For the text-containing cell, return its midpoint in (X, Y) coordinate format. 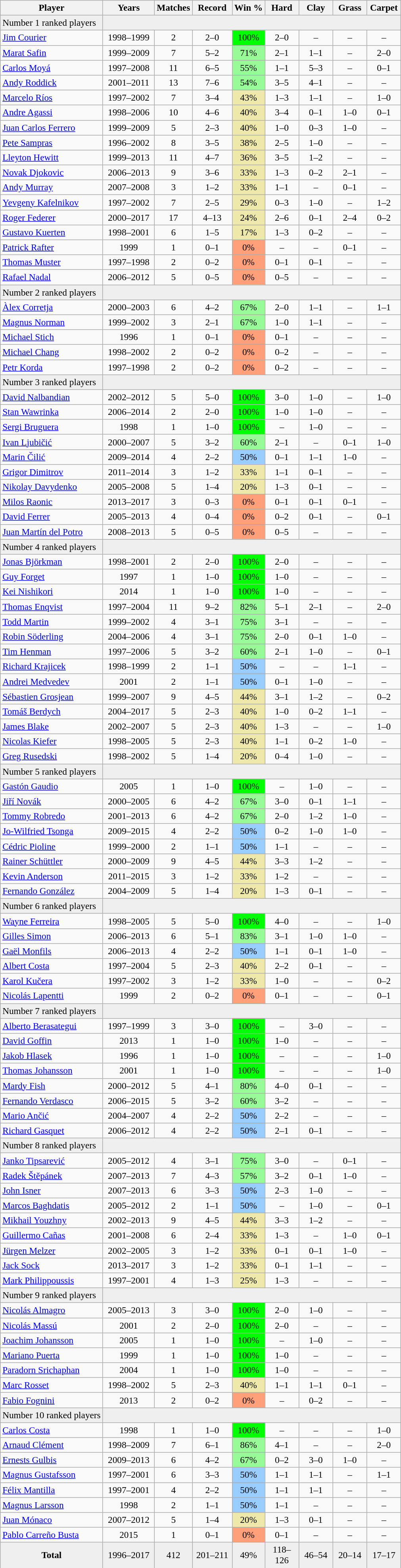
Thomas Muster (52, 262)
2006–2015 (129, 1100)
2004–2017 (129, 711)
1997–2008 (129, 67)
Jiří Novák (52, 801)
Clay (316, 8)
2002–2005 (129, 1250)
Stan Wawrinka (52, 412)
Arnaud Clément (52, 1445)
6–1 (213, 1445)
2000–2003 (129, 307)
Juan Mónaco (52, 1520)
Number 1 ranked players (52, 23)
2009–2014 (129, 457)
Gilles Simon (52, 936)
1–5 (213, 232)
1996–2017 (129, 1555)
Magnus Larsson (52, 1505)
Nikolay Davydenko (52, 487)
Tim Henman (52, 651)
38% (248, 142)
Win % (248, 8)
Number 3 ranked players (52, 382)
Nicolas Kiefer (52, 741)
201–211 (213, 1555)
Pete Sampras (52, 142)
Richard Gasquet (52, 1131)
4–13 (213, 217)
Number 4 ranked players (52, 546)
Kei Nishikori (52, 592)
Number 5 ranked players (52, 771)
Mikhail Youzhny (52, 1220)
Fernando Verdasco (52, 1100)
36% (248, 157)
Andrei Medvedev (52, 681)
Hard (282, 8)
David Ferrer (52, 517)
4–6 (213, 113)
49% (248, 1555)
4–7 (213, 157)
Yevgeny Kafelnikov (52, 202)
2006–2014 (129, 412)
2000–2007 (129, 442)
2000–2012 (129, 1086)
Paradorn Srichaphan (52, 1370)
2000–2009 (129, 861)
Janko Tipsarević (52, 1160)
3–6 (213, 172)
Grass (350, 8)
Tomáš Berdych (52, 711)
412 (174, 1555)
Grigor Dimitrov (52, 472)
Jonas Björkman (52, 562)
Gastón Gaudio (52, 786)
8 (174, 142)
24% (248, 217)
55% (248, 67)
Nicolás Massú (52, 1325)
Wayne Ferreira (52, 921)
Karol Kučera (52, 981)
Lleyton Hewitt (52, 157)
2004–2009 (129, 891)
2001–2008 (129, 1235)
Mardy Fish (52, 1086)
1999–2013 (129, 157)
Petr Korda (52, 367)
Jakob Hlasek (52, 1056)
2000–2005 (129, 801)
Andy Roddick (52, 82)
Patrick Rafter (52, 247)
Greg Rusedski (52, 756)
Robin Söderling (52, 636)
Juan Martín del Potro (52, 532)
Andre Agassi (52, 113)
Thomas Johansson (52, 1071)
1998–2006 (129, 113)
Rafael Nadal (52, 277)
Marcelo Ríos (52, 97)
Jürgen Melzer (52, 1250)
17–17 (384, 1555)
Michael Stich (52, 337)
71% (248, 53)
Number 6 ranked players (52, 906)
Juan Carlos Ferrero (52, 128)
7–6 (213, 82)
Marat Safin (52, 53)
83% (248, 936)
Joachim Johansson (52, 1340)
5–3 (316, 67)
Marc Rosset (52, 1385)
54% (248, 82)
29% (248, 202)
4–3 (213, 1175)
2002–2013 (129, 1220)
86% (248, 1445)
1997–2006 (129, 651)
1996–2002 (129, 142)
2004–2006 (129, 636)
Alberto Berasategui (52, 1026)
2007–2008 (129, 187)
9–2 (213, 607)
80% (248, 1086)
Ernests Gulbis (52, 1460)
Thomas Enqvist (52, 607)
118–126 (282, 1555)
10 (174, 113)
Number 10 ranked players (52, 1415)
Guillermo Cañas (52, 1235)
Sergi Bruguera (52, 427)
Cédric Pioline (52, 846)
2004–2007 (129, 1115)
Marin Čilić (52, 457)
Marcos Baghdatis (52, 1205)
1998–2009 (129, 1445)
Magnus Norman (52, 322)
Years (129, 8)
2000–2017 (129, 217)
1997–1999 (129, 1026)
James Blake (52, 726)
17 (174, 217)
25% (248, 1280)
Carlos Costa (52, 1430)
Gustavo Kuerten (52, 232)
Nicolás Almagro (52, 1310)
82% (248, 607)
Number 7 ranked players (52, 1011)
46–54 (316, 1555)
17% (248, 232)
Sébastien Grosjean (52, 696)
2009–2015 (129, 831)
57% (248, 1175)
2005–2008 (129, 487)
Roger Federer (52, 217)
2002–2012 (129, 397)
Carpet (384, 8)
Number 9 ranked players (52, 1295)
2004 (129, 1370)
Total (52, 1555)
Fabio Fognini (52, 1400)
2–6 (282, 217)
1999–2007 (129, 696)
2002–2007 (129, 726)
Andy Murray (52, 187)
43% (248, 97)
John Isner (52, 1190)
Mark Philippoussis (52, 1280)
Magnus Gustafsson (52, 1475)
Richard Krajicek (52, 667)
Michael Chang (52, 352)
2015 (129, 1535)
Jim Courier (52, 38)
2001–2013 (129, 816)
Albert Costa (52, 966)
Carlos Moyá (52, 67)
13 (174, 82)
20–14 (350, 1555)
Pablo Carreño Busta (52, 1535)
Record (213, 8)
Player (52, 8)
Radek Štěpánek (52, 1175)
Gaël Monfils (52, 951)
1997 (129, 577)
Fernando González (52, 891)
2011–2014 (129, 472)
Kevin Anderson (52, 876)
2009–2013 (129, 1460)
Mariano Puerta (52, 1355)
Novak Djokovic (52, 172)
Nicolás Lapentti (52, 996)
1999–2000 (129, 846)
Ivan Ljubičić (52, 442)
6–5 (213, 67)
Félix Mantilla (52, 1490)
Jack Sock (52, 1265)
Todd Martin (52, 621)
Number 8 ranked players (52, 1146)
Mario Ančić (52, 1115)
Jo-Wilfried Tsonga (52, 831)
Matches (174, 8)
Àlex Corretja (52, 307)
2014 (129, 592)
Number 2 ranked players (52, 292)
Tommy Robredo (52, 816)
5–2 (213, 53)
2008–2013 (129, 532)
2007–2012 (129, 1520)
David Goffin (52, 1041)
Milos Raonic (52, 502)
Rainer Schüttler (52, 861)
2011–2015 (129, 876)
2001–2011 (129, 82)
David Nalbandian (52, 397)
Guy Forget (52, 577)
